Detect which cell encompasses the target text, then output its (x, y) center coordinate. 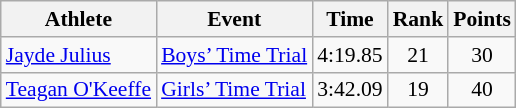
Rank (418, 19)
Athlete (78, 19)
Jayde Julius (78, 55)
Points (482, 19)
40 (482, 90)
19 (418, 90)
Time (350, 19)
Event (234, 19)
Teagan O'Keeffe (78, 90)
3:42.09 (350, 90)
4:19.85 (350, 55)
30 (482, 55)
Boys’ Time Trial (234, 55)
21 (418, 55)
Girls’ Time Trial (234, 90)
